Determine the [x, y] coordinate at the center of the cell enclosing the given text.  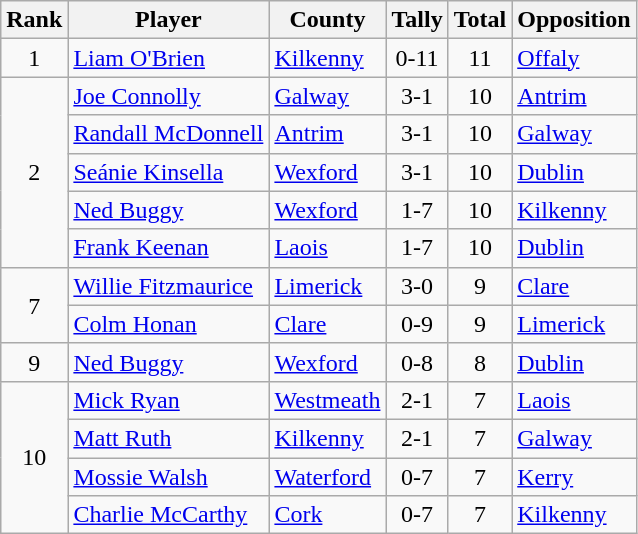
Waterford [328, 477]
Total [480, 20]
Joe Connolly [168, 96]
Tally [417, 20]
0-8 [417, 362]
Rank [34, 20]
2 [34, 172]
Kerry [574, 477]
Frank Keenan [168, 248]
Mossie Walsh [168, 477]
Cork [328, 515]
Mick Ryan [168, 400]
Matt Ruth [168, 438]
Offaly [574, 58]
County [328, 20]
Opposition [574, 20]
0-11 [417, 58]
Charlie McCarthy [168, 515]
Randall McDonnell [168, 134]
Seánie Kinsella [168, 172]
Colm Honan [168, 324]
11 [480, 58]
1 [34, 58]
3-0 [417, 286]
0-9 [417, 324]
Westmeath [328, 400]
Player [168, 20]
Willie Fitzmaurice [168, 286]
8 [480, 362]
Liam O'Brien [168, 58]
